Detect which cell encompasses the target text, then output its [X, Y] center coordinate. 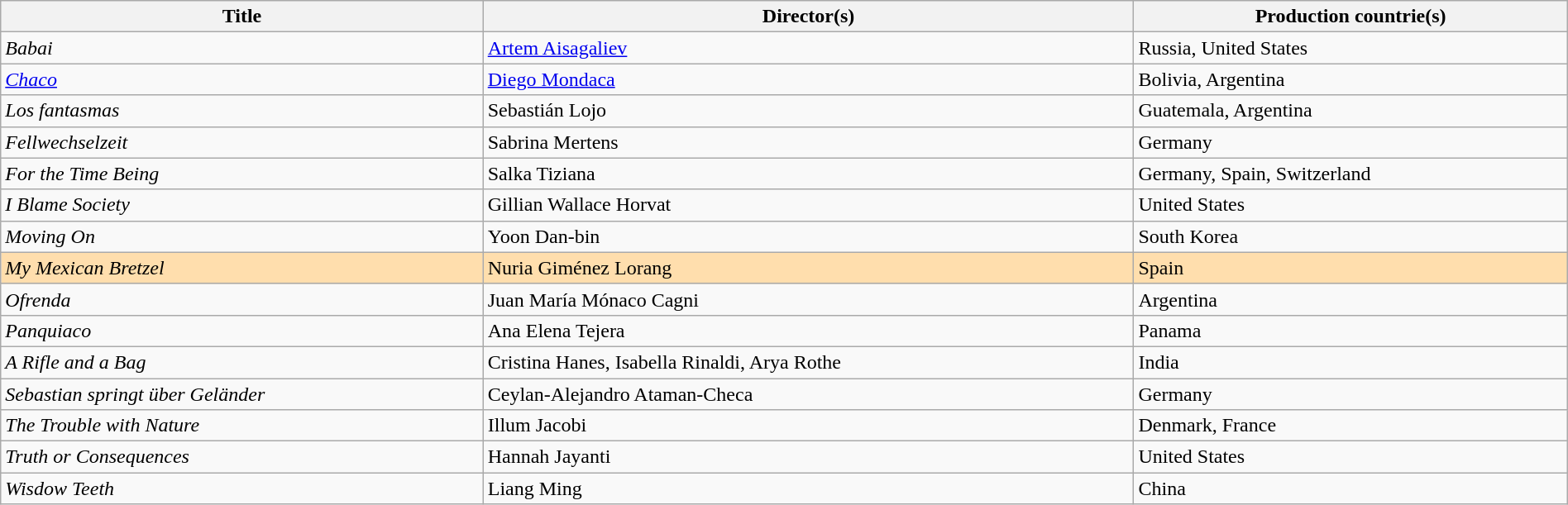
Ofrenda [241, 299]
I Blame Society [241, 205]
Denmark, France [1350, 426]
The Trouble with Nature [241, 426]
Sabrina Mertens [809, 142]
Russia, United States [1350, 48]
Juan María Mónaco Cagni [809, 299]
Argentina [1350, 299]
Los fantasmas [241, 111]
Germany, Spain, Switzerland [1350, 174]
Production countrie(s) [1350, 17]
Wisdow Teeth [241, 488]
My Mexican Bretzel [241, 268]
Gillian Wallace Horvat [809, 205]
Bolivia, Argentina [1350, 79]
Nuria Giménez Lorang [809, 268]
Sebastian springt über Geländer [241, 394]
Fellwechselzeit [241, 142]
Sebastián Lojo [809, 111]
Chaco [241, 79]
China [1350, 488]
Diego Mondaca [809, 79]
Truth or Consequences [241, 457]
Yoon Dan-bin [809, 236]
South Korea [1350, 236]
Illum Jacobi [809, 426]
For the Time Being [241, 174]
Moving On [241, 236]
Artem Aisagaliev [809, 48]
Panama [1350, 331]
Liang Ming [809, 488]
Ceylan-Alejandro Ataman-Checa [809, 394]
India [1350, 362]
Hannah Jayanti [809, 457]
Spain [1350, 268]
Babai [241, 48]
Guatemala, Argentina [1350, 111]
Panquiaco [241, 331]
A Rifle and a Bag [241, 362]
Salka Tiziana [809, 174]
Cristina Hanes, Isabella Rinaldi, Arya Rothe [809, 362]
Title [241, 17]
Ana Elena Tejera [809, 331]
Director(s) [809, 17]
